Scan for the cell matching the given text and deliver its [x, y] coordinate at center. 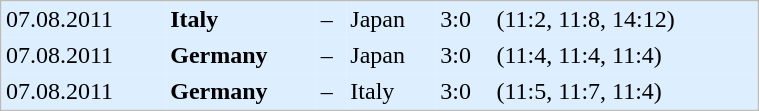
(11:2, 11:8, 14:12) [624, 20]
(11:4, 11:4, 11:4) [624, 56]
(11:5, 11:7, 11:4) [624, 92]
